Provide the [X, Y] coordinate of the cell's center where the given text is located.  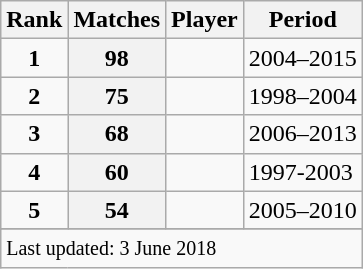
5 [34, 210]
1998–2004 [302, 96]
Last updated: 3 June 2018 [182, 248]
4 [34, 172]
3 [34, 134]
Rank [34, 20]
98 [117, 58]
2004–2015 [302, 58]
60 [117, 172]
54 [117, 210]
68 [117, 134]
Matches [117, 20]
Period [302, 20]
Player [205, 20]
2 [34, 96]
2005–2010 [302, 210]
2006–2013 [302, 134]
75 [117, 96]
1997-2003 [302, 172]
1 [34, 58]
